Search for the cell housing the specified text and yield its (x, y) center coordinate. 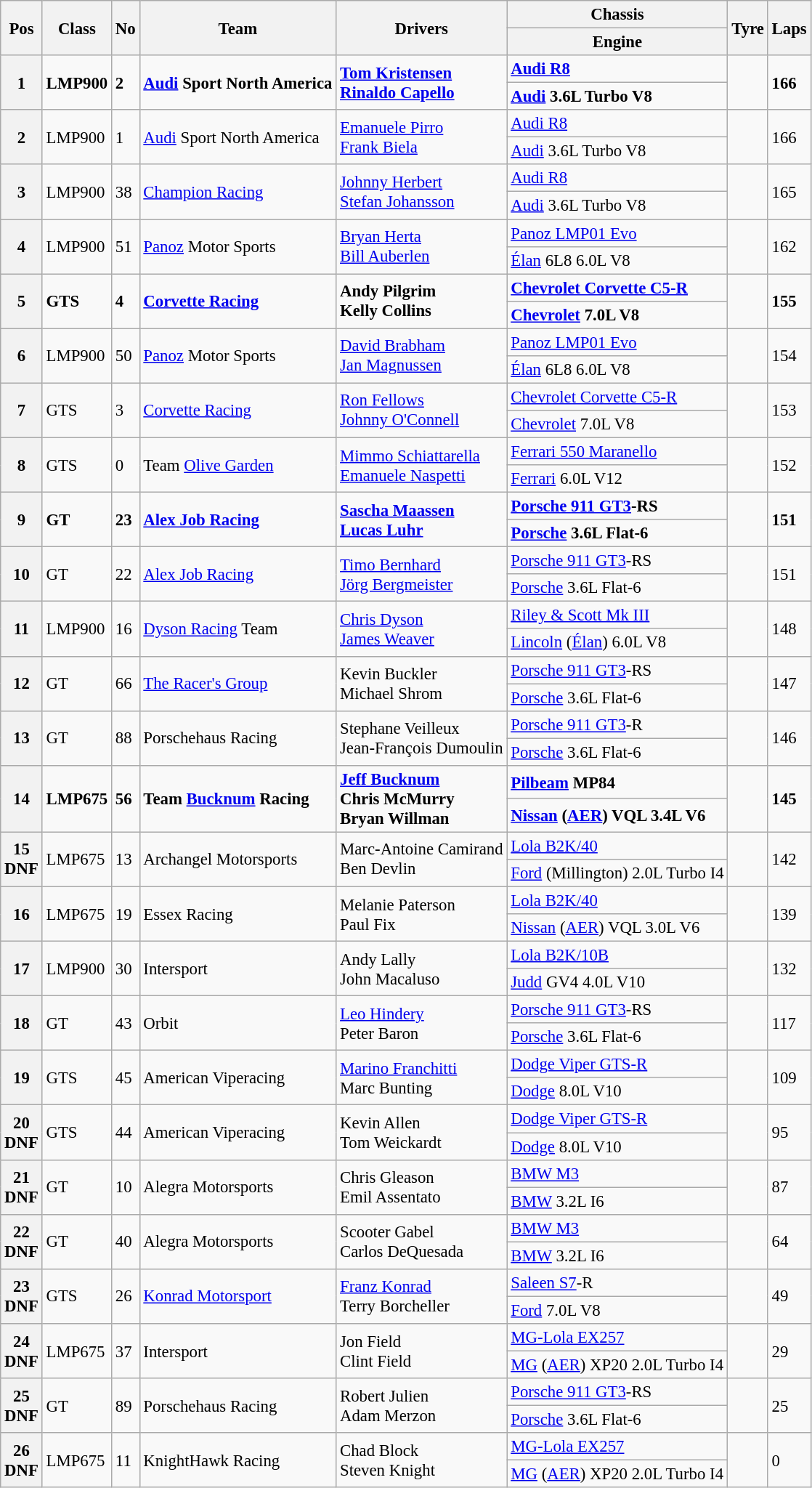
Andy Lally John Macaluso (421, 969)
Team (238, 28)
146 (789, 738)
Marc-Antoine Camirand Ben Devlin (421, 859)
17 (22, 969)
50 (126, 356)
Timo Bernhard Jörg Bergmeister (421, 574)
Stephane Veilleux Jean-François Dumoulin (421, 738)
Jeff Bucknum Chris McMurry Bryan Willman (421, 799)
Tyre (748, 28)
Chris Gleason Emil Assentato (421, 1187)
Class (77, 28)
Kevin Buckler Michael Shrom (421, 683)
6 (22, 356)
Team Olive Garden (238, 465)
8 (22, 465)
Konrad Motorsport (238, 1296)
Orbit (238, 1023)
Ford (Millington) 2.0L Turbo I4 (617, 873)
Andy Pilgrim Kelly Collins (421, 301)
Ferrari 6.0L V12 (617, 479)
64 (789, 1241)
Saleen S7-R (617, 1283)
Judd GV4 4.0L V10 (617, 982)
51 (126, 247)
142 (789, 859)
49 (789, 1296)
Engine (617, 42)
Champion Racing (238, 192)
44 (126, 1132)
7 (22, 410)
Pilbeam MP84 (617, 783)
132 (789, 969)
25 (789, 1405)
88 (126, 738)
20DNF (22, 1132)
Team Bucknum Racing (238, 799)
Ron Fellows Johnny O'Connell (421, 410)
87 (789, 1187)
Chassis (617, 15)
Marino Franchitti Marc Bunting (421, 1078)
145 (789, 799)
153 (789, 410)
Chris Dyson James Weaver (421, 629)
26 (126, 1296)
21DNF (22, 1187)
30 (126, 969)
23 (126, 520)
Essex Racing (238, 914)
KnightHawk Racing (238, 1460)
12 (22, 683)
29 (789, 1351)
Nissan (AER) VQL 3.0L V6 (617, 928)
40 (126, 1241)
165 (789, 192)
Nissan (AER) VQL 3.4L V6 (617, 815)
Kevin Allen Tom Weickardt (421, 1132)
5 (22, 301)
109 (789, 1078)
Laps (789, 28)
22 (126, 574)
David Brabham Jan Magnussen (421, 356)
37 (126, 1351)
15DNF (22, 859)
162 (789, 247)
147 (789, 683)
Mimmo Schiattarella Emanuele Naspetti (421, 465)
24DNF (22, 1351)
148 (789, 629)
Lincoln (Élan) 6.0L V8 (617, 643)
14 (22, 799)
38 (126, 192)
66 (126, 683)
Ferrari 550 Maranello (617, 451)
Leo Hindery Peter Baron (421, 1023)
9 (22, 520)
Porsche 911 GT3-R (617, 724)
Archangel Motorsports (238, 859)
23DNF (22, 1296)
154 (789, 356)
56 (126, 799)
139 (789, 914)
Riley & Scott Mk III (617, 615)
155 (789, 301)
45 (126, 1078)
Ford 7.0L V8 (617, 1310)
Johnny Herbert Stefan Johansson (421, 192)
Bryan Herta Bill Auberlen (421, 247)
43 (126, 1023)
No (126, 28)
Melanie Paterson Paul Fix (421, 914)
Jon Field Clint Field (421, 1351)
Dyson Racing Team (238, 629)
26DNF (22, 1460)
The Racer's Group (238, 683)
Lola B2K/10B (617, 955)
Drivers (421, 28)
25DNF (22, 1405)
Emanuele Pirro Frank Biela (421, 137)
Scooter Gabel Carlos DeQuesada (421, 1241)
Franz Konrad Terry Borcheller (421, 1296)
22DNF (22, 1241)
89 (126, 1405)
Sascha Maassen Lucas Luhr (421, 520)
117 (789, 1023)
152 (789, 465)
Tom Kristensen Rinaldo Capello (421, 83)
95 (789, 1132)
Pos (22, 28)
Robert Julien Adam Merzon (421, 1405)
Chad Block Steven Knight (421, 1460)
18 (22, 1023)
